From the cell containing the given text, extract its center point as (X, Y) coordinate. 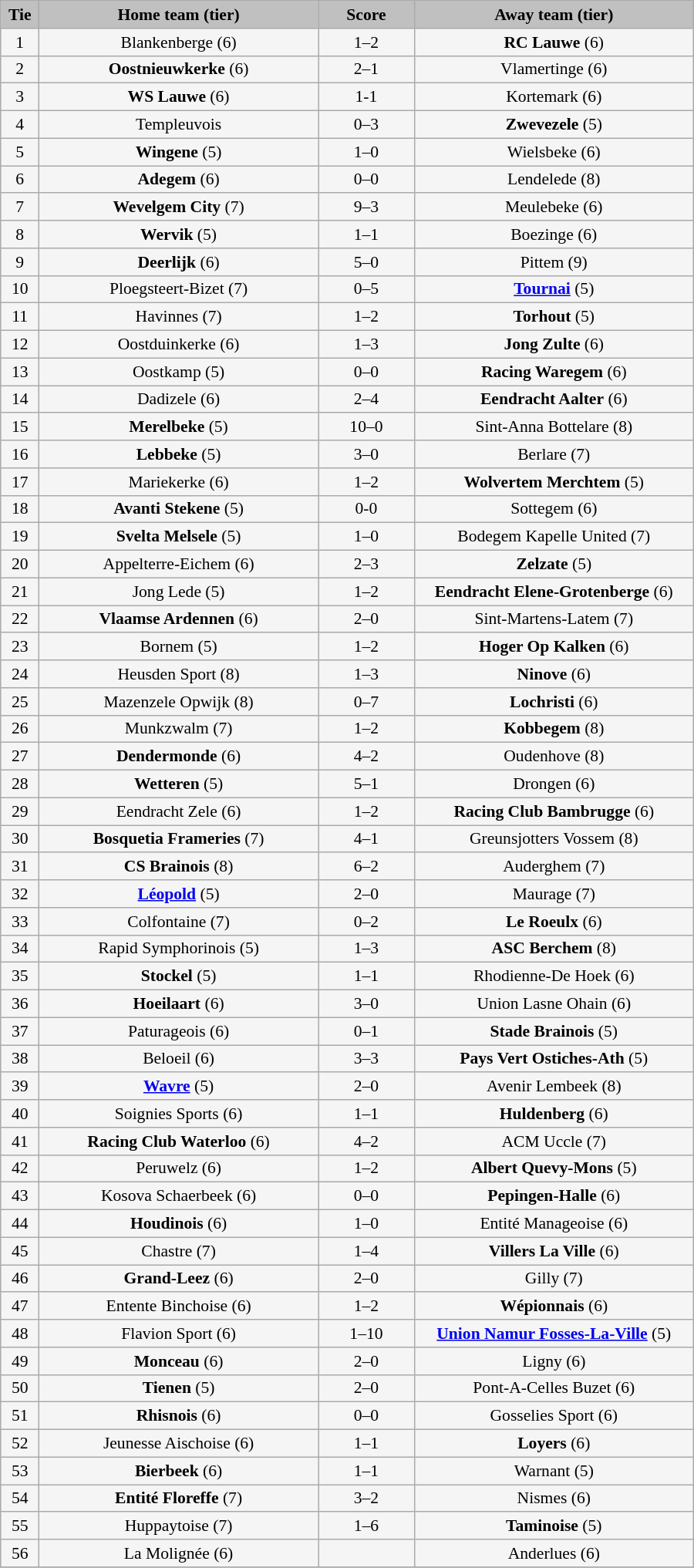
Le Roeulx (6) (554, 922)
Vlaamse Ardennen (6) (179, 619)
Zwevezele (5) (554, 125)
54 (20, 1499)
Oostkamp (5) (179, 372)
Vlamertinge (6) (554, 69)
27 (20, 757)
36 (20, 1004)
33 (20, 922)
Templeuvois (179, 125)
Bodegem Kapelle United (7) (554, 537)
Sint-Martens-Latem (7) (554, 619)
5–1 (367, 784)
Kosova Schaerbeek (6) (179, 1196)
Dendermonde (6) (179, 757)
Nismes (6) (554, 1499)
Wervik (5) (179, 234)
Kobbegem (8) (554, 729)
Merelbeke (5) (179, 427)
0–3 (367, 125)
5–0 (367, 262)
Deerlijk (6) (179, 262)
Drongen (6) (554, 784)
56 (20, 1553)
Paturageois (6) (179, 1031)
41 (20, 1141)
Houdinois (6) (179, 1224)
16 (20, 454)
Boezinge (6) (554, 234)
34 (20, 949)
Ligny (6) (554, 1361)
Wetteren (5) (179, 784)
WS Lauwe (6) (179, 97)
Union Namur Fosses-La-Ville (5) (554, 1334)
22 (20, 619)
La Molignée (6) (179, 1553)
44 (20, 1224)
ACM Uccle (7) (554, 1141)
Stade Brainois (5) (554, 1031)
Bornem (5) (179, 647)
Heusden Sport (8) (179, 674)
Score (367, 15)
Kortemark (6) (554, 97)
Racing Club Waterloo (6) (179, 1141)
Gosselies Sport (6) (554, 1416)
0–5 (367, 289)
7 (20, 207)
Lendelede (8) (554, 180)
Wielsbeke (6) (554, 152)
37 (20, 1031)
Beloeil (6) (179, 1059)
31 (20, 867)
3 (20, 97)
4 (20, 125)
42 (20, 1168)
Adegem (6) (179, 180)
26 (20, 729)
Jeunesse Aischoise (6) (179, 1444)
32 (20, 894)
35 (20, 976)
0-0 (367, 509)
Zelzate (5) (554, 565)
13 (20, 372)
Rhodienne-De Hoek (6) (554, 976)
0–7 (367, 702)
43 (20, 1196)
Wevelgem City (7) (179, 207)
ASC Berchem (8) (554, 949)
Pont-A-Celles Buzet (6) (554, 1388)
6 (20, 180)
46 (20, 1279)
Bierbeek (6) (179, 1471)
Loyers (6) (554, 1444)
18 (20, 509)
Maurage (7) (554, 894)
Auderghem (7) (554, 867)
55 (20, 1526)
Dadizele (6) (179, 400)
Home team (tier) (179, 15)
50 (20, 1388)
40 (20, 1114)
2 (20, 69)
25 (20, 702)
Appelterre-Eichem (6) (179, 565)
30 (20, 839)
48 (20, 1334)
Mazenzele Opwijk (8) (179, 702)
1 (20, 42)
Wépionnais (6) (554, 1307)
3–2 (367, 1499)
Gilly (7) (554, 1279)
Tienen (5) (179, 1388)
Eendracht Zele (6) (179, 811)
Torhout (5) (554, 317)
Blankenberge (6) (179, 42)
6–2 (367, 867)
53 (20, 1471)
CS Brainois (8) (179, 867)
17 (20, 482)
Tournai (5) (554, 289)
2–1 (367, 69)
Soignies Sports (6) (179, 1114)
Wolvertem Merchtem (5) (554, 482)
2–4 (367, 400)
5 (20, 152)
10 (20, 289)
47 (20, 1307)
Rhisnois (6) (179, 1416)
12 (20, 345)
Wingene (5) (179, 152)
Pittem (9) (554, 262)
Sottegem (6) (554, 509)
Ninove (6) (554, 674)
Racing Waregem (6) (554, 372)
Albert Quevy-Mons (5) (554, 1168)
Eendracht Aalter (6) (554, 400)
24 (20, 674)
3–3 (367, 1059)
Sint-Anna Bottelare (8) (554, 427)
Entité Floreffe (7) (179, 1499)
Colfontaine (7) (179, 922)
Wavre (5) (179, 1087)
1–10 (367, 1334)
52 (20, 1444)
19 (20, 537)
Hoger Op Kalken (6) (554, 647)
38 (20, 1059)
Away team (tier) (554, 15)
14 (20, 400)
RC Lauwe (6) (554, 42)
Chastre (7) (179, 1251)
Monceau (6) (179, 1361)
Berlare (7) (554, 454)
1–4 (367, 1251)
8 (20, 234)
4–1 (367, 839)
Jong Lede (5) (179, 592)
0–2 (367, 922)
Racing Club Bambrugge (6) (554, 811)
Pays Vert Ostiches-Ath (5) (554, 1059)
Meulebeke (6) (554, 207)
28 (20, 784)
Taminoise (5) (554, 1526)
Havinnes (7) (179, 317)
Munkzwalm (7) (179, 729)
Anderlues (6) (554, 1553)
Oostnieuwkerke (6) (179, 69)
Jong Zulte (6) (554, 345)
39 (20, 1087)
11 (20, 317)
Peruwelz (6) (179, 1168)
2–3 (367, 565)
Warnant (5) (554, 1471)
Union Lasne Ohain (6) (554, 1004)
45 (20, 1251)
Lebbeke (5) (179, 454)
21 (20, 592)
Stockel (5) (179, 976)
23 (20, 647)
Avanti Stekene (5) (179, 509)
10–0 (367, 427)
Mariekerke (6) (179, 482)
9 (20, 262)
Tie (20, 15)
Pepingen-Halle (6) (554, 1196)
Entité Manageoise (6) (554, 1224)
51 (20, 1416)
Huldenberg (6) (554, 1114)
Huppaytoise (7) (179, 1526)
29 (20, 811)
Bosquetia Frameries (7) (179, 839)
Entente Binchoise (6) (179, 1307)
Grand-Leez (6) (179, 1279)
Avenir Lembeek (8) (554, 1087)
20 (20, 565)
Flavion Sport (6) (179, 1334)
15 (20, 427)
Hoeilaart (6) (179, 1004)
0–1 (367, 1031)
Villers La Ville (6) (554, 1251)
9–3 (367, 207)
Oostduinkerke (6) (179, 345)
Léopold (5) (179, 894)
Lochristi (6) (554, 702)
Rapid Symphorinois (5) (179, 949)
1–6 (367, 1526)
Eendracht Elene-Grotenberge (6) (554, 592)
Ploegsteert-Bizet (7) (179, 289)
49 (20, 1361)
1-1 (367, 97)
Greunsjotters Vossem (8) (554, 839)
Oudenhove (8) (554, 757)
Svelta Melsele (5) (179, 537)
